Detect which cell encompasses the target text, then output its [X, Y] center coordinate. 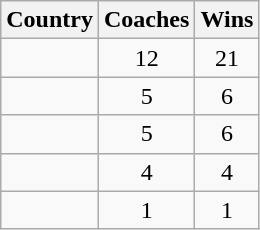
Wins [227, 20]
21 [227, 58]
Coaches [146, 20]
Country [50, 20]
12 [146, 58]
